Locate the cell with the specified text and output its [x, y] center coordinate. 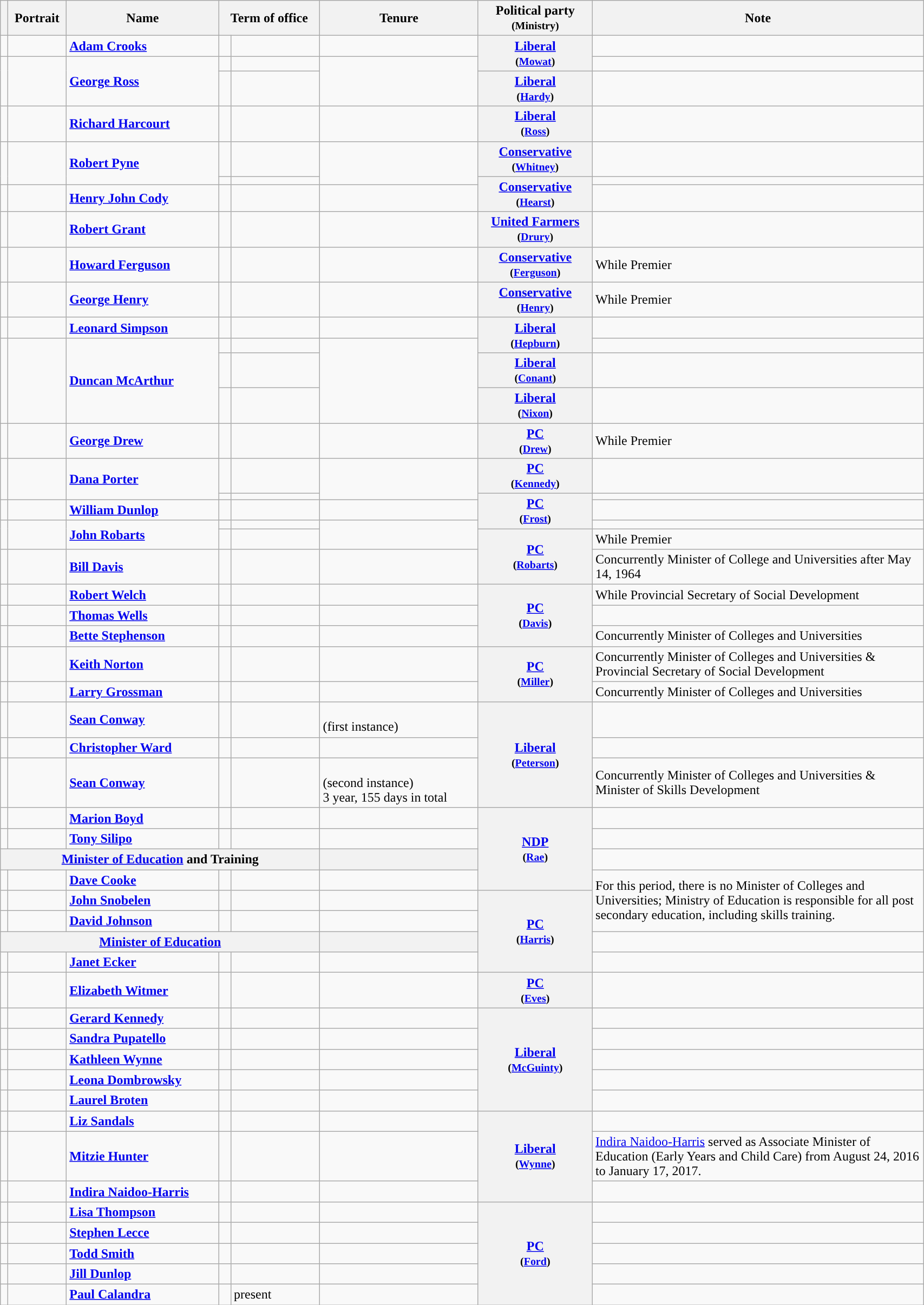
Keith Norton [143, 664]
Larry Grossman [143, 692]
William Dunlop [143, 510]
Robert Welch [143, 595]
PC(Robarts) [535, 556]
Liberal(Nixon) [535, 405]
Term of office [270, 18]
Dave Cooke [143, 880]
Todd Smith [143, 1253]
Robert Pyne [143, 163]
PC(Kennedy) [535, 476]
PC(Miller) [535, 674]
Conservative(Henry) [535, 300]
While Provincial Secretary of Social Development [758, 595]
Political party(Ministry) [535, 18]
Liberal(Wynne) [535, 1156]
Bette Stephenson [143, 636]
Concurrently Minister of Colleges and Universities & Minister of Skills Development [758, 783]
Minister of Education [160, 942]
Janet Ecker [143, 962]
Christopher Ward [143, 747]
PC(Davis) [535, 615]
United Farmers(Drury) [535, 229]
Marion Boyd [143, 818]
Adam Crooks [143, 46]
Paul Calandra [143, 1295]
Leona Dombrowsky [143, 1080]
Conservative(Whitney) [535, 159]
Laurel Broten [143, 1100]
Name [143, 18]
PC(Harris) [535, 932]
Gerard Kennedy [143, 1018]
(second instance)3 year, 155 days in total [399, 783]
PC(Frost) [535, 511]
George Drew [143, 441]
Liberal(Conant) [535, 370]
Concurrently Minister of College and Universities after May 14, 1964 [758, 567]
present [275, 1295]
Concurrently Minister of Colleges and Universities & Provincial Secretary of Social Development [758, 664]
Mitzie Hunter [143, 1156]
Duncan McArthur [143, 380]
Liberal(Ross) [535, 123]
Elizabeth Witmer [143, 991]
NDP(Rae) [535, 849]
Richard Harcourt [143, 123]
Liberal(Mowat) [535, 53]
Minister of Education and Training [160, 859]
Dana Porter [143, 479]
Liberal(Peterson) [535, 755]
PC(Eves) [535, 991]
George Ross [143, 81]
Liz Sandals [143, 1121]
Liberal(Hardy) [535, 89]
Tony Silipo [143, 838]
George Henry [143, 300]
PC(Drew) [535, 441]
Bill Davis [143, 567]
Portrait [37, 18]
Liberal(McGuinty) [535, 1059]
Indira Naidoo-Harris served as Associate Minister of Education (Early Years and Child Care) from August 24, 2016 to January 17, 2017. [758, 1156]
Indira Naidoo-Harris [143, 1191]
Jill Dunlop [143, 1274]
Stephen Lecce [143, 1232]
Sandra Pupatello [143, 1039]
Tenure [399, 18]
Lisa Thompson [143, 1212]
Howard Ferguson [143, 264]
John Snobelen [143, 901]
Liberal(Hepburn) [535, 335]
Conservative(Hearst) [535, 194]
Thomas Wells [143, 615]
John Robarts [143, 535]
Leonard Simpson [143, 327]
David Johnson [143, 921]
Henry John Cody [143, 198]
Conservative(Ferguson) [535, 264]
(first instance) [399, 720]
Kathleen Wynne [143, 1059]
PC(Ford) [535, 1253]
Note [758, 18]
Robert Grant [143, 229]
